Pinpoint the cell where the given text exists, returning its [x, y] midpoint coordinate. 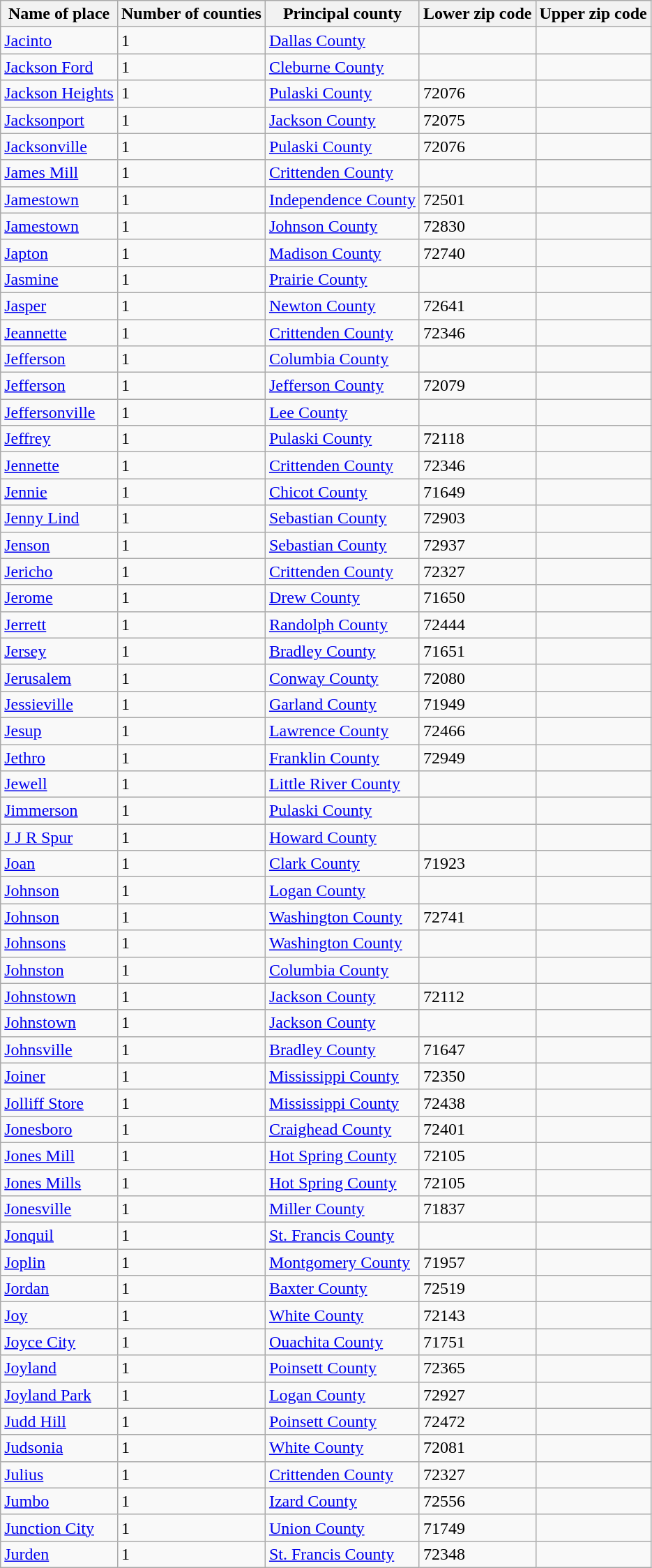
Lawrence County [342, 731]
Jefferson County [342, 386]
Little River County [342, 784]
Miller County [342, 1209]
Joplin [59, 1262]
Jonesboro [59, 1129]
Jackson Ford [59, 67]
Jolliff Store [59, 1103]
Jimmerson [59, 811]
71751 [477, 1342]
72937 [477, 545]
71749 [477, 1528]
Clark County [342, 864]
72118 [477, 439]
Jewell [59, 784]
Judd Hill [59, 1421]
Union County [342, 1528]
Jasper [59, 306]
72741 [477, 917]
Lower zip code [477, 14]
72365 [477, 1368]
Howard County [342, 837]
72401 [477, 1129]
Jurden [59, 1554]
Jenson [59, 545]
Judsonia [59, 1448]
Johnsville [59, 1050]
72830 [477, 226]
72079 [477, 386]
Jeannette [59, 333]
Jordan [59, 1289]
Jerrett [59, 625]
Johnson County [342, 226]
Izard County [342, 1501]
72143 [477, 1315]
Newton County [342, 306]
71923 [477, 864]
72556 [477, 1501]
Chicot County [342, 492]
J J R Spur [59, 837]
James Mill [59, 173]
Jersey [59, 651]
Independence County [342, 200]
Joyland [59, 1368]
72927 [477, 1395]
71650 [477, 598]
72444 [477, 625]
Randolph County [342, 625]
72112 [477, 996]
Dallas County [342, 40]
Lee County [342, 412]
Jones Mill [59, 1156]
Joan [59, 864]
71837 [477, 1209]
Jonesville [59, 1209]
Jacksonport [59, 120]
Joy [59, 1315]
Joyce City [59, 1342]
Jones Mills [59, 1183]
Jacksonville [59, 147]
71957 [477, 1262]
Jacinto [59, 40]
Jerome [59, 598]
Montgomery County [342, 1262]
72350 [477, 1076]
Joiner [59, 1076]
Jericho [59, 572]
72903 [477, 518]
Jeffrey [59, 439]
72080 [477, 678]
Prairie County [342, 279]
72949 [477, 757]
Jackson Heights [59, 94]
Junction City [59, 1528]
Upper zip code [593, 14]
72438 [477, 1103]
Jethro [59, 757]
71649 [477, 492]
Julius [59, 1474]
Name of place [59, 14]
Drew County [342, 598]
Jonquil [59, 1236]
Japton [59, 253]
72075 [477, 120]
72472 [477, 1421]
Johnsons [59, 943]
Number of counties [191, 14]
Jerusalem [59, 678]
72740 [477, 253]
71651 [477, 651]
Ouachita County [342, 1342]
Joyland Park [59, 1395]
72501 [477, 200]
72081 [477, 1448]
Conway County [342, 678]
71949 [477, 704]
Cleburne County [342, 67]
72348 [477, 1554]
Jennie [59, 492]
Franklin County [342, 757]
Jesup [59, 731]
72466 [477, 731]
71647 [477, 1050]
72519 [477, 1289]
Principal county [342, 14]
Jenny Lind [59, 518]
Garland County [342, 704]
Jessieville [59, 704]
Baxter County [342, 1289]
Jasmine [59, 279]
Craighead County [342, 1129]
Jennette [59, 465]
Madison County [342, 253]
Jumbo [59, 1501]
Jeffersonville [59, 412]
72641 [477, 306]
Johnston [59, 970]
